Search for the cell housing the specified text and yield its [x, y] center coordinate. 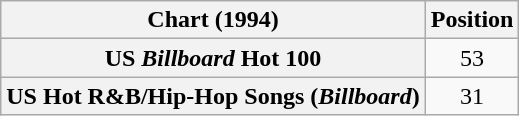
US Hot R&B/Hip-Hop Songs (Billboard) [213, 96]
Chart (1994) [213, 20]
53 [472, 58]
US Billboard Hot 100 [213, 58]
31 [472, 96]
Position [472, 20]
